Extract the (x, y) coordinate from the center of the cell holding the provided text.  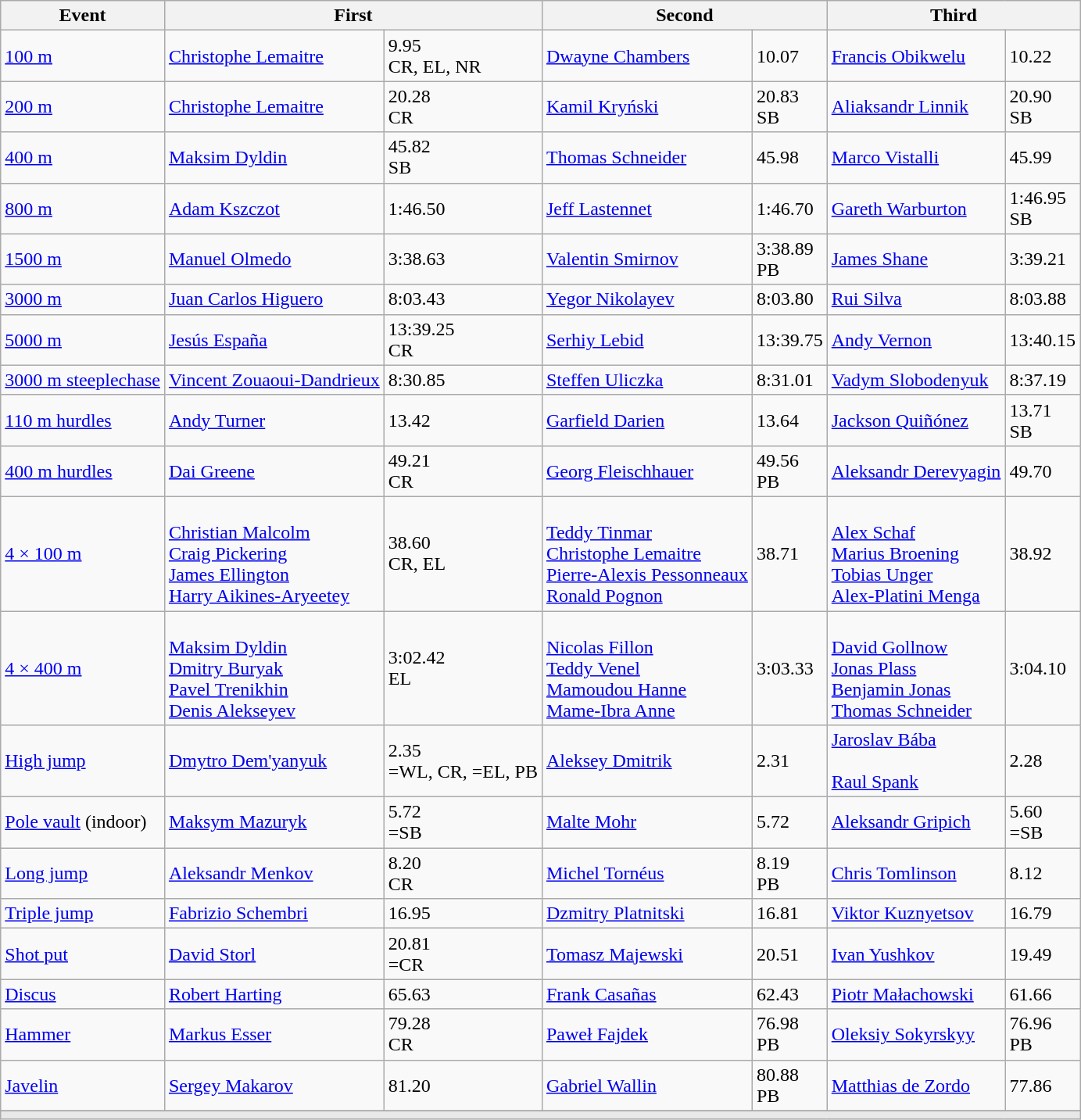
Jaroslav Bába Raul Spank (916, 761)
13.42 (463, 420)
Andy Turner (274, 420)
Ivan Yushkov (916, 954)
Georg Fleischhauer (647, 471)
77.86 (1043, 1085)
Christian Malcolm Craig Pickering James Ellington Harry Aikines-Aryeetey (274, 553)
Second (685, 16)
4 × 100 m (83, 553)
David Storl (274, 954)
9.95 CR, EL, NR (463, 56)
Frank Casañas (647, 994)
Maksim DyldinDmitry BuryakPavel TrenikhinDenis Alekseyev (274, 668)
Yegor Nikolayev (647, 299)
Chris Tomlinson (916, 874)
38.71 (789, 553)
First (353, 16)
Garfield Darien (647, 420)
Discus (83, 994)
13:39.75 (789, 339)
20.81 =CR (463, 954)
100 m (83, 56)
Triple jump (83, 914)
10.22 (1043, 56)
2.31 (789, 761)
49.56PB (789, 471)
Hammer (83, 1035)
5.72 (789, 822)
Aleksandr Gripich (916, 822)
Oleksiy Sokyrskyy (916, 1035)
Robert Harting (274, 994)
Aleksandr Derevyagin (916, 471)
8:37.19 (1043, 380)
76.98 PB (789, 1035)
Adam Kszczot (274, 208)
19.49 (1043, 954)
2.35 =WL, CR, =EL, PB (463, 761)
Event (83, 16)
5.72 =SB (463, 822)
Alex Schaf Marius Broening Tobias Unger Alex-Platini Menga (916, 553)
16.79 (1043, 914)
Aleksey Dmitrik (647, 761)
81.20 (463, 1085)
13:39.25 CR (463, 339)
45.82 SB (463, 158)
Sergey Makarov (274, 1085)
76.96 PB (1043, 1035)
3:38.63 (463, 259)
20.51 (789, 954)
5000 m (83, 339)
2.28 (1043, 761)
38.60 CR, EL (463, 553)
Marco Vistalli (916, 158)
Francis Obikwelu (916, 56)
Maksym Mazuryk (274, 822)
20.28 CR (463, 106)
80.88 PB (789, 1085)
Paweł Fajdek (647, 1035)
Piotr Małachowski (916, 994)
61.66 (1043, 994)
45.99 (1043, 158)
16.81 (789, 914)
Vadym Slobodenyuk (916, 380)
110 m hurdles (83, 420)
Dai Greene (274, 471)
Maksim Dyldin (274, 158)
Aleksandr Menkov (274, 874)
1:46.95 SB (1043, 208)
Fabrizio Schembri (274, 914)
8.19PB (789, 874)
Thomas Schneider (647, 158)
3000 m steeplechase (83, 380)
200 m (83, 106)
High jump (83, 761)
Teddy Tinmar Christophe Lemaitre Pierre-Alexis Pessonneaux Ronald Pognon (647, 553)
38.92 (1043, 553)
400 m (83, 158)
79.28 CR (463, 1035)
Matthias de Zordo (916, 1085)
Third (954, 16)
Valentin Smirnov (647, 259)
Long jump (83, 874)
Shot put (83, 954)
Vincent Zouaoui-Dandrieux (274, 380)
3000 m (83, 299)
3:02.42 EL (463, 668)
4 × 400 m (83, 668)
8:03.88 (1043, 299)
49.70 (1043, 471)
Andy Vernon (916, 339)
20.90 SB (1043, 106)
8.20CR (463, 874)
Kamil Kryński (647, 106)
Javelin (83, 1085)
800 m (83, 208)
8:31.01 (789, 380)
Aliaksandr Linnik (916, 106)
Jesús España (274, 339)
3:38.89 PB (789, 259)
Michel Tornéus (647, 874)
13.71 SB (1043, 420)
Manuel Olmedo (274, 259)
3:04.10 (1043, 668)
62.43 (789, 994)
45.98 (789, 158)
49.21CR (463, 471)
8:30.85 (463, 380)
Jeff Lastennet (647, 208)
Steffen Uliczka (647, 380)
8:03.80 (789, 299)
Markus Esser (274, 1035)
Nicolas FillonTeddy VenelMamoudou HanneMame-Ibra Anne (647, 668)
8.12 (1043, 874)
13.64 (789, 420)
13:40.15 (1043, 339)
Dmytro Dem'yanyuk (274, 761)
1:46.50 (463, 208)
Tomasz Majewski (647, 954)
Jackson Quiñónez (916, 420)
Viktor Kuznyetsov (916, 914)
65.63 (463, 994)
3:03.33 (789, 668)
8:03.43 (463, 299)
5.60 =SB (1043, 822)
David GollnowJonas PlassBenjamin JonasThomas Schneider (916, 668)
Gabriel Wallin (647, 1085)
James Shane (916, 259)
20.83 SB (789, 106)
Gareth Warburton (916, 208)
Rui Silva (916, 299)
Juan Carlos Higuero (274, 299)
10.07 (789, 56)
1:46.70 (789, 208)
3:39.21 (1043, 259)
Dzmitry Platnitski (647, 914)
Malte Mohr (647, 822)
1500 m (83, 259)
16.95 (463, 914)
400 m hurdles (83, 471)
Dwayne Chambers (647, 56)
Pole vault (indoor) (83, 822)
Serhiy Lebid (647, 339)
